Provide the [x, y] coordinate of the cell's center where the given text is located.  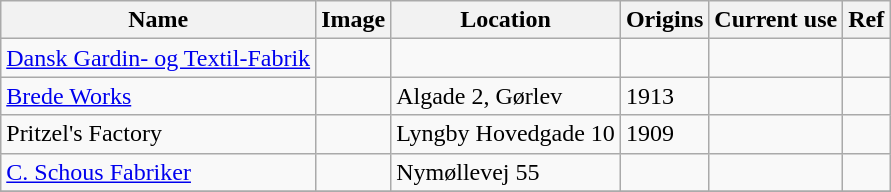
Current use [776, 20]
Ref [866, 20]
Dansk Gardin- og Textil-Fabrik [158, 58]
Location [506, 20]
Name [158, 20]
1913 [664, 96]
1909 [664, 134]
Image [354, 20]
Nymøllevej 55 [506, 172]
Lyngby Hovedgade 10 [506, 134]
Brede Works [158, 96]
Origins [664, 20]
Algade 2, Gørlev [506, 96]
Pritzel's Factory [158, 134]
C. Schous Fabriker [158, 172]
